Detect which cell encompasses the target text, then output its (X, Y) center coordinate. 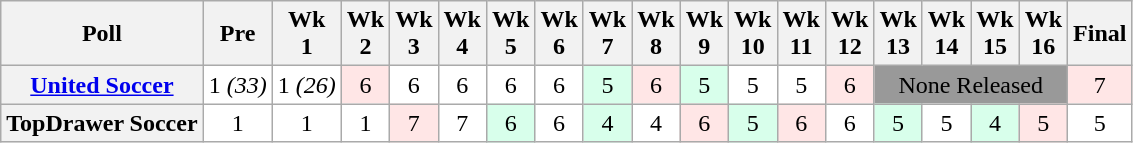
Wk5 (510, 34)
Pre (238, 34)
Wk4 (462, 34)
Wk11 (801, 34)
Wk1 (306, 34)
Wk15 (995, 34)
Final (1100, 34)
Wk6 (559, 34)
Wk7 (607, 34)
Wk14 (946, 34)
Poll (102, 34)
Wk3 (414, 34)
Wk10 (753, 34)
Wk12 (849, 34)
Wk9 (704, 34)
Wk16 (1043, 34)
United Soccer (102, 85)
Wk2 (365, 34)
None Released (971, 85)
1 (33) (238, 85)
Wk8 (656, 34)
TopDrawer Soccer (102, 123)
1 (26) (306, 85)
Wk13 (898, 34)
